Output the [x, y] coordinate of the center of the cell containing the given text.  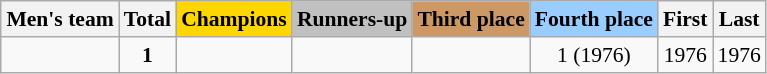
Last [740, 19]
Fourth place [594, 19]
1 (1976) [594, 55]
1 [148, 55]
Men's team [60, 19]
Third place [470, 19]
Champions [234, 19]
Runners-up [352, 19]
Total [148, 19]
First [685, 19]
